Extract the [X, Y] coordinate from the center of the cell holding the provided text.  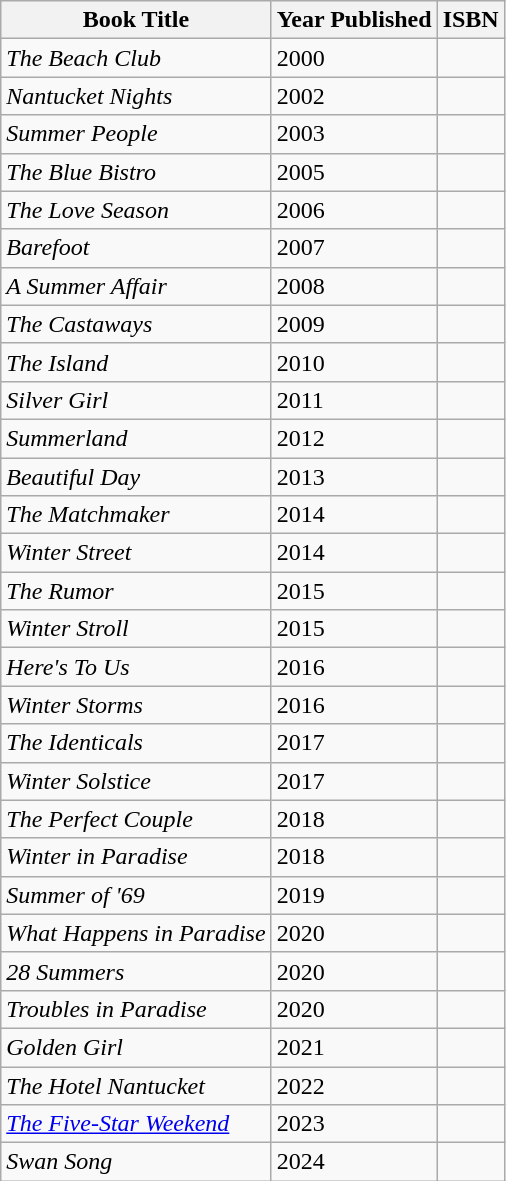
Winter Stroll [136, 629]
The Beach Club [136, 58]
Swan Song [136, 1162]
What Happens in Paradise [136, 933]
2005 [354, 172]
2023 [354, 1124]
Troubles in Paradise [136, 1009]
2006 [354, 210]
2010 [354, 362]
Summer People [136, 134]
The Identicals [136, 743]
Summerland [136, 438]
The Matchmaker [136, 515]
A Summer Affair [136, 286]
2008 [354, 286]
The Rumor [136, 591]
Silver Girl [136, 400]
Here's To Us [136, 667]
The Hotel Nantucket [136, 1085]
ISBN [470, 20]
Golden Girl [136, 1047]
Beautiful Day [136, 477]
Year Published [354, 20]
2000 [354, 58]
The Blue Bistro [136, 172]
Book Title [136, 20]
The Perfect Couple [136, 819]
2012 [354, 438]
The Five-Star Weekend [136, 1124]
Winter Street [136, 553]
Summer of '69 [136, 895]
2009 [354, 324]
28 Summers [136, 971]
2013 [354, 477]
2011 [354, 400]
Winter Solstice [136, 781]
2007 [354, 248]
Nantucket Nights [136, 96]
The Island [136, 362]
Winter Storms [136, 705]
2019 [354, 895]
2002 [354, 96]
2022 [354, 1085]
Barefoot [136, 248]
The Castaways [136, 324]
2024 [354, 1162]
2021 [354, 1047]
The Love Season [136, 210]
2003 [354, 134]
Winter in Paradise [136, 857]
